Extract the (X, Y) coordinate from the center of the cell holding the provided text.  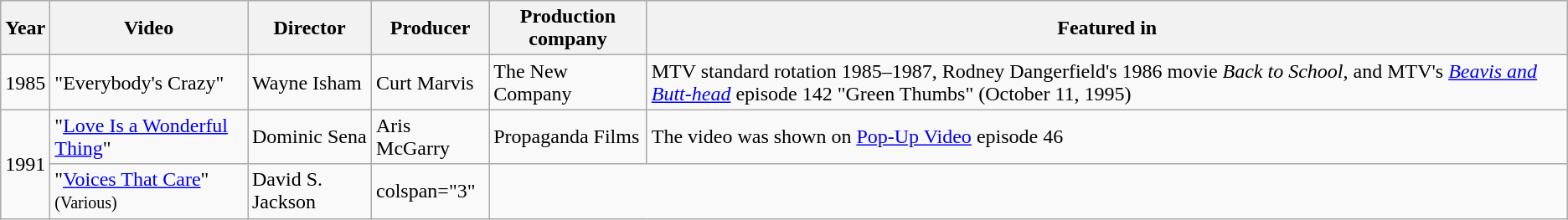
The video was shown on Pop-Up Video episode 46 (1107, 137)
David S. Jackson (310, 191)
The New Company (568, 82)
"Everybody's Crazy" (149, 82)
Propaganda Films (568, 137)
colspan="3" (431, 191)
Dominic Sena (310, 137)
Featured in (1107, 28)
Wayne Isham (310, 82)
Video (149, 28)
Year (25, 28)
Curt Marvis (431, 82)
"Voices That Care" (Various) (149, 191)
"Love Is a Wonderful Thing" (149, 137)
Production company (568, 28)
Aris McGarry (431, 137)
1991 (25, 164)
1985 (25, 82)
Producer (431, 28)
Director (310, 28)
